Search for the cell housing the specified text and yield its (X, Y) center coordinate. 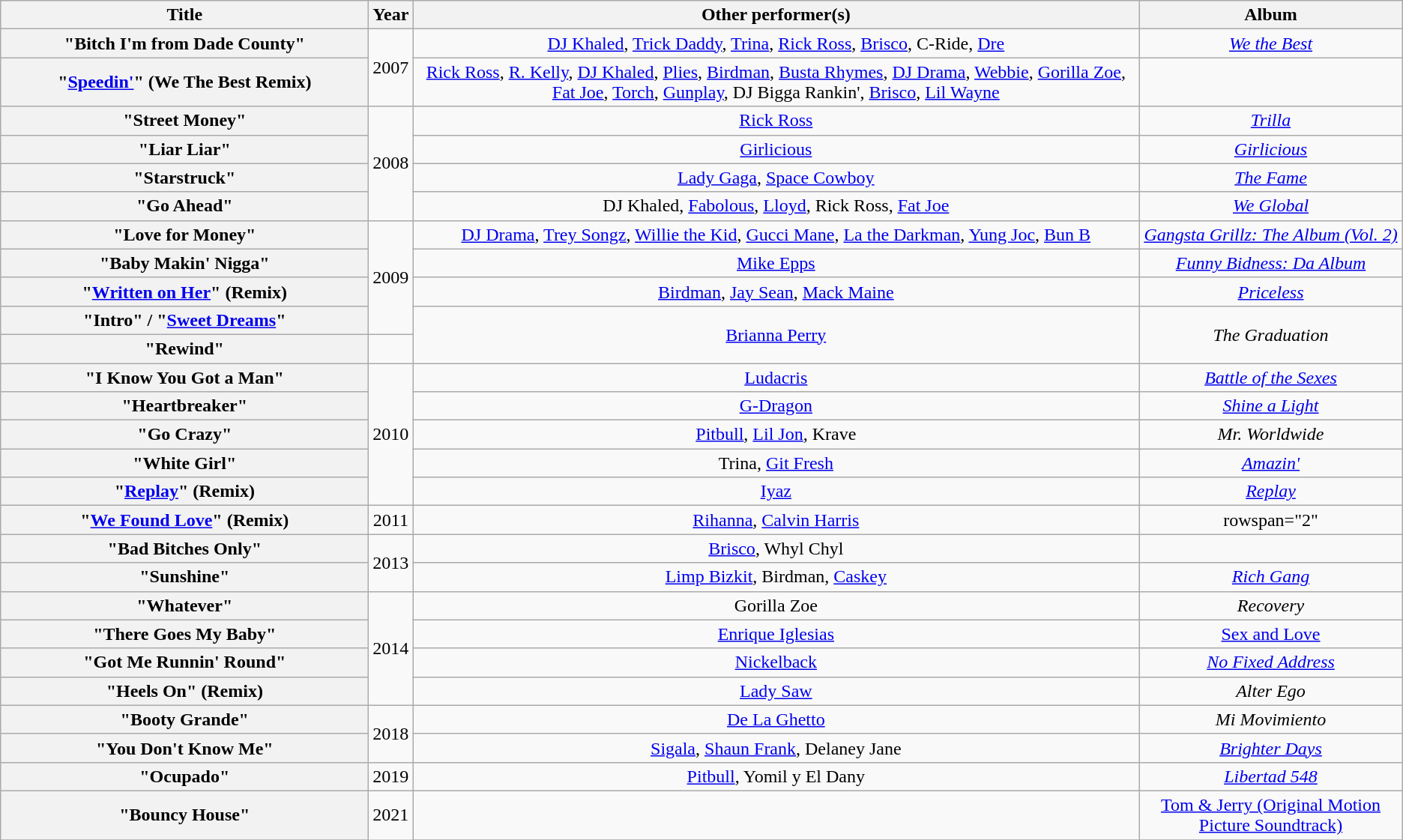
Nickelback (776, 662)
Alter Ego (1271, 691)
"Bouncy House" (184, 815)
Iyaz (776, 492)
The Graduation (1271, 334)
"There Goes My Baby" (184, 634)
"Love for Money" (184, 235)
No Fixed Address (1271, 662)
Amazin' (1271, 463)
Shine a Light (1271, 406)
We the Best (1271, 43)
DJ Khaled, Trick Daddy, Trina, Rick Ross, Brisco, C-Ride, Dre (776, 43)
Birdman, Jay Sean, Mack Maine (776, 291)
rowspan="2" (1271, 520)
Rich Gang (1271, 577)
Enrique Iglesias (776, 634)
De La Ghetto (776, 719)
DJ Drama, Trey Songz, Willie the Kid, Gucci Mane, La the Darkman, Yung Joc, Bun B (776, 235)
Mike Epps (776, 263)
Replay (1271, 492)
Title (184, 15)
"Intro" / "Sweet Dreams" (184, 320)
Brisco, Whyl Chyl (776, 549)
Gorilla Zoe (776, 605)
2018 (391, 734)
2014 (391, 648)
"Got Me Runnin' Round" (184, 662)
Sex and Love (1271, 634)
"I Know You Got a Man" (184, 377)
Other performer(s) (776, 15)
2011 (391, 520)
"Replay" (Remix) (184, 492)
Tom & Jerry (Original Motion Picture Soundtrack) (1271, 815)
Rick Ross (776, 121)
"Heartbreaker" (184, 406)
2007 (391, 67)
Funny Bidness: Da Album (1271, 263)
"Sunshine" (184, 577)
G-Dragon (776, 406)
Album (1271, 15)
Year (391, 15)
The Fame (1271, 178)
"Baby Makin' Nigga" (184, 263)
Battle of the Sexes (1271, 377)
"Heels On" (Remix) (184, 691)
Lady Saw (776, 691)
We Global (1271, 206)
"Go Crazy" (184, 435)
Trilla (1271, 121)
Mr. Worldwide (1271, 435)
"Starstruck" (184, 178)
Rihanna, Calvin Harris (776, 520)
"Rewind" (184, 348)
Brighter Days (1271, 748)
Sigala, Shaun Frank, Delaney Jane (776, 748)
Brianna Perry (776, 334)
"Speedin'" (We The Best Remix) (184, 82)
Recovery (1271, 605)
"White Girl" (184, 463)
Limp Bizkit, Birdman, Caskey (776, 577)
"Bad Bitches Only" (184, 549)
Priceless (1271, 291)
"Whatever" (184, 605)
Lady Gaga, Space Cowboy (776, 178)
Mi Movimiento (1271, 719)
2008 (391, 163)
Pitbull, Lil Jon, Krave (776, 435)
2010 (391, 434)
"You Don't Know Me" (184, 748)
"Street Money" (184, 121)
"Liar Liar" (184, 149)
"Bitch I'm from Dade County" (184, 43)
"Written on Her" (Remix) (184, 291)
Libertad 548 (1271, 776)
"We Found Love" (Remix) (184, 520)
Gangsta Grillz: The Album (Vol. 2) (1271, 235)
2021 (391, 815)
2019 (391, 776)
DJ Khaled, Fabolous, Lloyd, Rick Ross, Fat Joe (776, 206)
"Booty Grande" (184, 719)
"Ocupado" (184, 776)
2009 (391, 277)
Ludacris (776, 377)
Trina, Git Fresh (776, 463)
"Go Ahead" (184, 206)
Pitbull, Yomil y El Dany (776, 776)
2013 (391, 563)
